Locate the cell with the specified text and output its [X, Y] center coordinate. 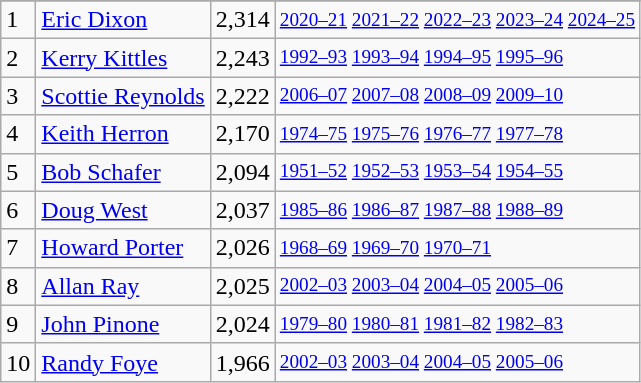
1 [18, 20]
Doug West [123, 210]
2,222 [242, 96]
2,026 [242, 248]
1992–93 1993–94 1994–95 1995–96 [457, 58]
2,243 [242, 58]
10 [18, 362]
6 [18, 210]
1951–52 1952–53 1953–54 1954–55 [457, 172]
1974–75 1975–76 1976–77 1977–78 [457, 134]
2,037 [242, 210]
2,025 [242, 286]
Randy Foye [123, 362]
1,966 [242, 362]
John Pinone [123, 324]
Bob Schafer [123, 172]
7 [18, 248]
Kerry Kittles [123, 58]
9 [18, 324]
Keith Herron [123, 134]
1985–86 1986–87 1987–88 1988–89 [457, 210]
3 [18, 96]
2,314 [242, 20]
Allan Ray [123, 286]
2,094 [242, 172]
8 [18, 286]
4 [18, 134]
Scottie Reynolds [123, 96]
Eric Dixon [123, 20]
1979–80 1980–81 1981–82 1982–83 [457, 324]
2020–21 2021–22 2022–23 2023–24 2024–25 [457, 20]
2006–07 2007–08 2008–09 2009–10 [457, 96]
Howard Porter [123, 248]
2 [18, 58]
2,024 [242, 324]
5 [18, 172]
2,170 [242, 134]
1968–69 1969–70 1970–71 [457, 248]
